Determine the [x, y] coordinate at the center of the cell enclosing the given text.  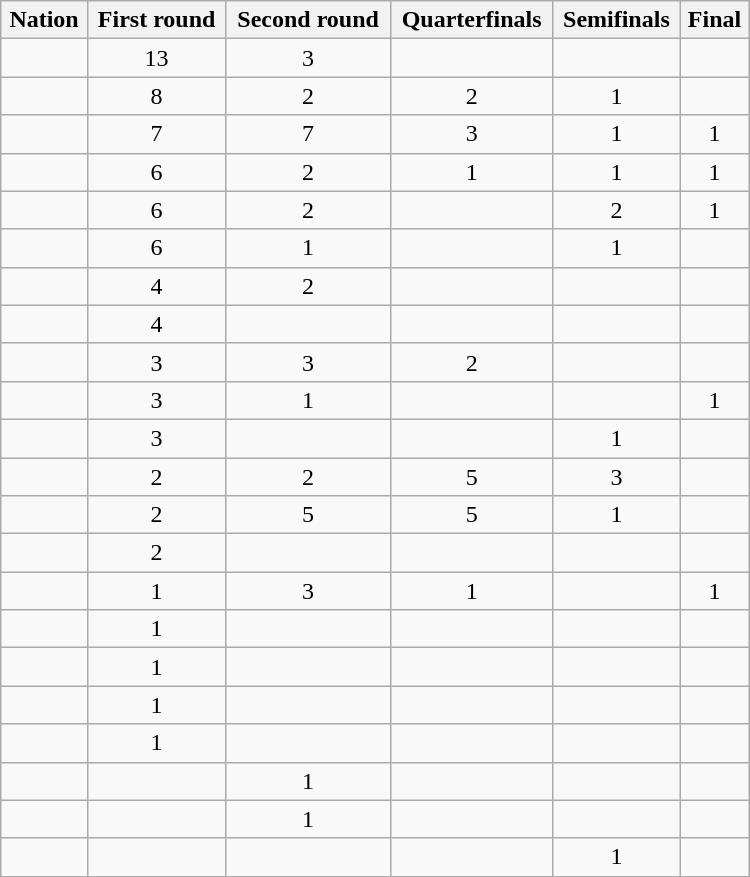
8 [156, 96]
First round [156, 20]
Second round [308, 20]
Quarterfinals [472, 20]
Final [714, 20]
13 [156, 58]
Nation [44, 20]
Semifinals [616, 20]
